Locate the cell with the specified text and output its (x, y) center coordinate. 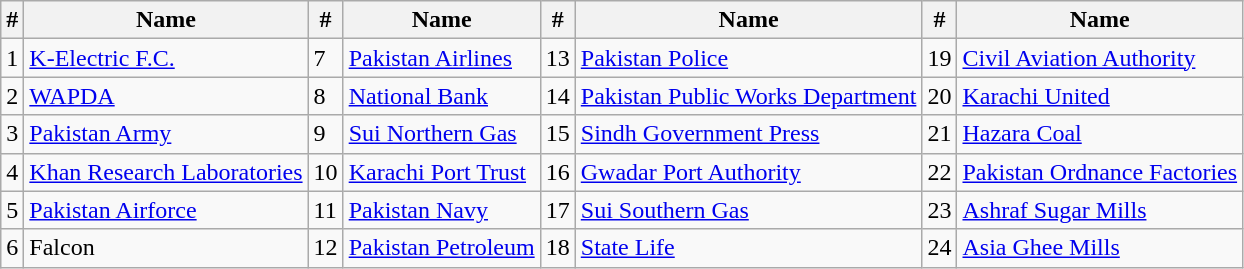
2 (12, 96)
21 (940, 134)
Asia Ghee Mills (1100, 248)
Falcon (166, 248)
10 (326, 172)
Karachi United (1100, 96)
11 (326, 210)
3 (12, 134)
14 (558, 96)
Gwadar Port Authority (748, 172)
15 (558, 134)
National Bank (442, 96)
24 (940, 248)
8 (326, 96)
23 (940, 210)
7 (326, 58)
State Life (748, 248)
18 (558, 248)
Civil Aviation Authority (1100, 58)
4 (12, 172)
Karachi Port Trust (442, 172)
Pakistan Petroleum (442, 248)
Pakistan Army (166, 134)
20 (940, 96)
5 (12, 210)
Sui Northern Gas (442, 134)
19 (940, 58)
12 (326, 248)
9 (326, 134)
Pakistan Airforce (166, 210)
Hazara Coal (1100, 134)
Khan Research Laboratories (166, 172)
Sindh Government Press (748, 134)
Pakistan Police (748, 58)
Ashraf Sugar Mills (1100, 210)
1 (12, 58)
Sui Southern Gas (748, 210)
Pakistan Ordnance Factories (1100, 172)
K-Electric F.C. (166, 58)
16 (558, 172)
13 (558, 58)
Pakistan Airlines (442, 58)
WAPDA (166, 96)
Pakistan Public Works Department (748, 96)
17 (558, 210)
6 (12, 248)
22 (940, 172)
Pakistan Navy (442, 210)
